Output the [X, Y] coordinate of the center of the cell containing the given text.  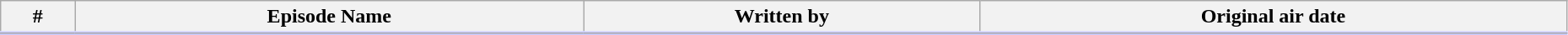
Original air date [1274, 17]
# [38, 17]
Written by [782, 17]
Episode Name [329, 17]
